Locate the cell with the specified text and output its (x, y) center coordinate. 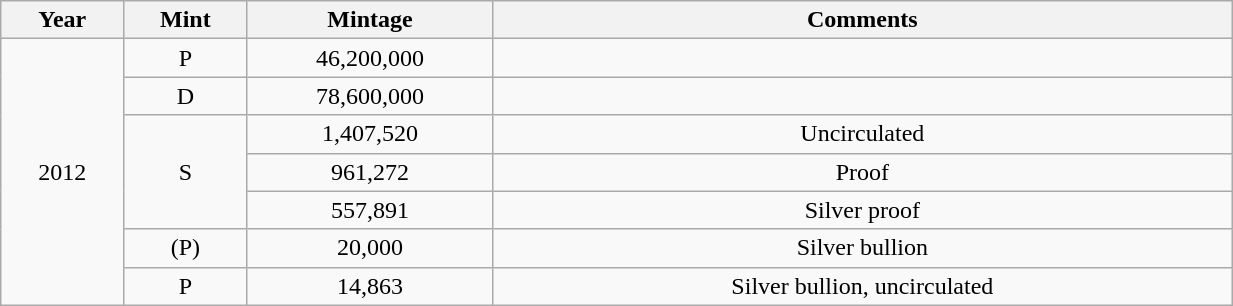
Proof (862, 172)
78,600,000 (370, 96)
20,000 (370, 248)
Mintage (370, 20)
2012 (62, 172)
Silver bullion, uncirculated (862, 286)
Mint (186, 20)
557,891 (370, 210)
961,272 (370, 172)
14,863 (370, 286)
1,407,520 (370, 134)
D (186, 96)
Silver bullion (862, 248)
S (186, 172)
(P) (186, 248)
Comments (862, 20)
Year (62, 20)
46,200,000 (370, 58)
Silver proof (862, 210)
Uncirculated (862, 134)
